Capture the cell that displays the provided text and extract its [X, Y] central coordinate. 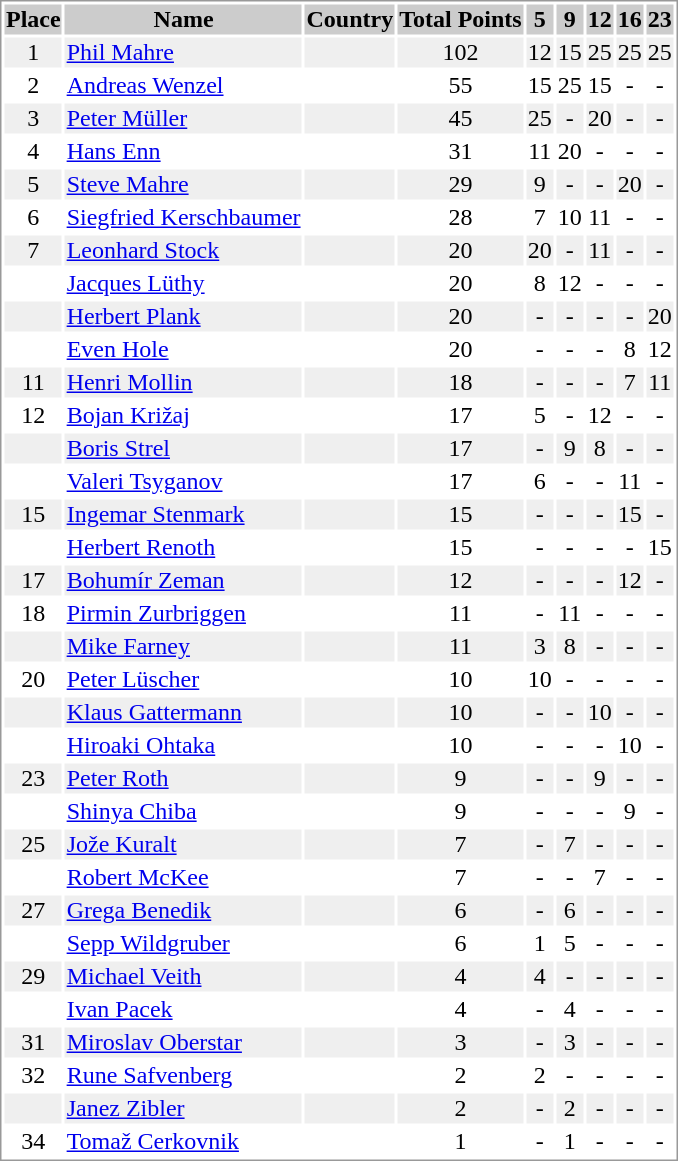
Robert McKee [184, 877]
Herbert Renoth [184, 547]
Peter Lüscher [184, 679]
Even Hole [184, 349]
Mike Farney [184, 647]
Hiroaki Ohtaka [184, 745]
27 [33, 911]
Name [184, 19]
Ingemar Stenmark [184, 515]
Valeri Tsyganov [184, 481]
16 [630, 19]
55 [460, 85]
Phil Mahre [184, 53]
Bohumír Zeman [184, 581]
Jacques Lüthy [184, 283]
Bojan Križaj [184, 415]
Peter Müller [184, 119]
Klaus Gattermann [184, 713]
Ivan Pacek [184, 1009]
Andreas Wenzel [184, 85]
Pirmin Zurbriggen [184, 613]
Miroslav Oberstar [184, 1043]
Grega Benedik [184, 911]
Steve Mahre [184, 185]
Hans Enn [184, 151]
34 [33, 1141]
Country [350, 19]
32 [33, 1075]
45 [460, 119]
Leonhard Stock [184, 251]
Boris Strel [184, 449]
Tomaž Cerkovnik [184, 1141]
Total Points [460, 19]
Rune Safvenberg [184, 1075]
Michael Veith [184, 977]
Herbert Plank [184, 317]
28 [460, 217]
Jože Kuralt [184, 845]
Janez Zibler [184, 1109]
Peter Roth [184, 779]
102 [460, 53]
Shinya Chiba [184, 811]
Siegfried Kerschbaumer [184, 217]
Sepp Wildgruber [184, 943]
Henri Mollin [184, 383]
Place [33, 19]
